Determine the (x, y) coordinate at the center of the cell enclosing the given text.  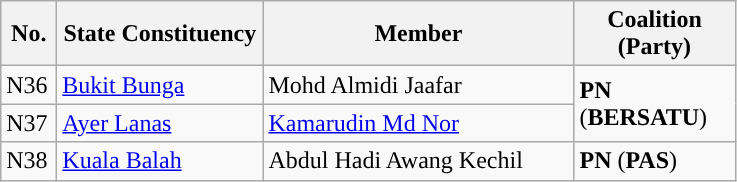
N38 (29, 161)
Abdul Hadi Awang Kechil (418, 161)
Ayer Lanas (160, 123)
Kamarudin Md Nor (418, 123)
State Constituency (160, 34)
Mohd Almidi Jaafar (418, 85)
Kuala Balah (160, 161)
PN (BERSATU) (654, 104)
Coalition (Party) (654, 34)
No. (29, 34)
PN (PAS) (654, 161)
Member (418, 34)
N36 (29, 85)
Bukit Bunga (160, 85)
N37 (29, 123)
